For the text-containing cell, return its midpoint in [x, y] coordinate format. 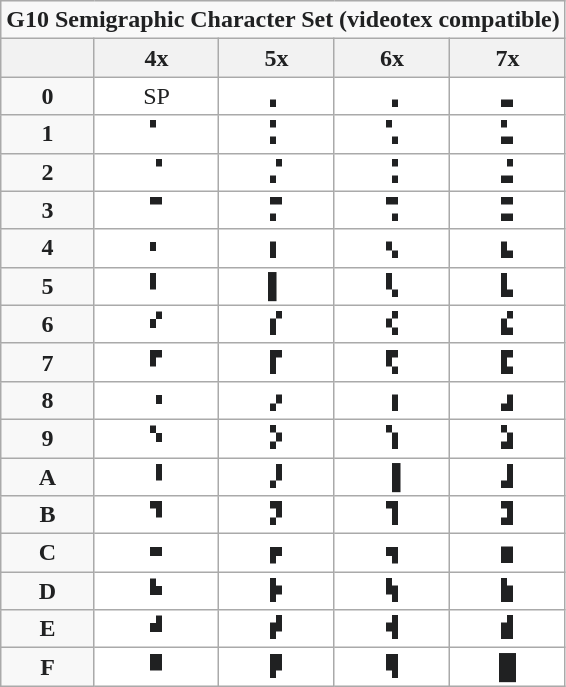
🬬 [392, 667]
E [48, 629]
🬏 [277, 96]
🬈 [156, 438]
🬗 [277, 438]
🬞 [392, 96]
🬫 [392, 629]
🬉 [156, 477]
🬥 [392, 362]
▌ [277, 286]
🬖 [277, 400]
4 [48, 248]
🬁 [156, 172]
🬑 [277, 172]
🬊 [156, 515]
🬇 [156, 400]
🬯 [508, 172]
🬢 [392, 248]
B [48, 515]
🬡 [392, 210]
D [48, 591]
3 [48, 210]
7 [48, 362]
1 [48, 134]
🬲 [508, 286]
🬵 [508, 400]
🬓 [277, 248]
🬴 [508, 362]
🬩 [392, 553]
🬻 [508, 629]
🬀 [156, 134]
🬔 [277, 324]
🬄 [156, 286]
F [48, 667]
🬪 [392, 591]
🬋 [156, 553]
5x [277, 58]
9 [48, 438]
🬂 [156, 210]
6 [48, 324]
🬟 [392, 134]
🬨 [392, 515]
🬎 [156, 667]
🬛 [277, 591]
🬹 [508, 553]
🬌 [156, 591]
🬱 [508, 248]
C [48, 553]
🬙 [277, 515]
🬷 [508, 477]
2 [48, 172]
🬜 [277, 629]
🬕 [277, 362]
🬺 [508, 591]
🬶 [508, 438]
🬘 [277, 477]
7x [508, 58]
🬮 [508, 134]
SP [156, 96]
█ [508, 667]
🬳 [508, 324]
6x [392, 58]
🬐 [277, 134]
▐ [392, 477]
4x [156, 58]
0 [48, 96]
5 [48, 286]
🬆 [156, 362]
🬰 [508, 210]
🬸 [508, 515]
🬠 [392, 172]
🬤 [392, 324]
🬚 [277, 553]
8 [48, 400]
🬧 [392, 438]
🬦 [392, 400]
G10 Semigraphic Character Set (videotex compatible) [284, 20]
🬃 [156, 248]
🬣 [392, 286]
🬭 [508, 96]
🬅 [156, 324]
🬍 [156, 629]
A [48, 477]
🬝 [277, 667]
🬒 [277, 210]
